Find where the given text appears and provide that cell's center as [X, Y] coordinate. 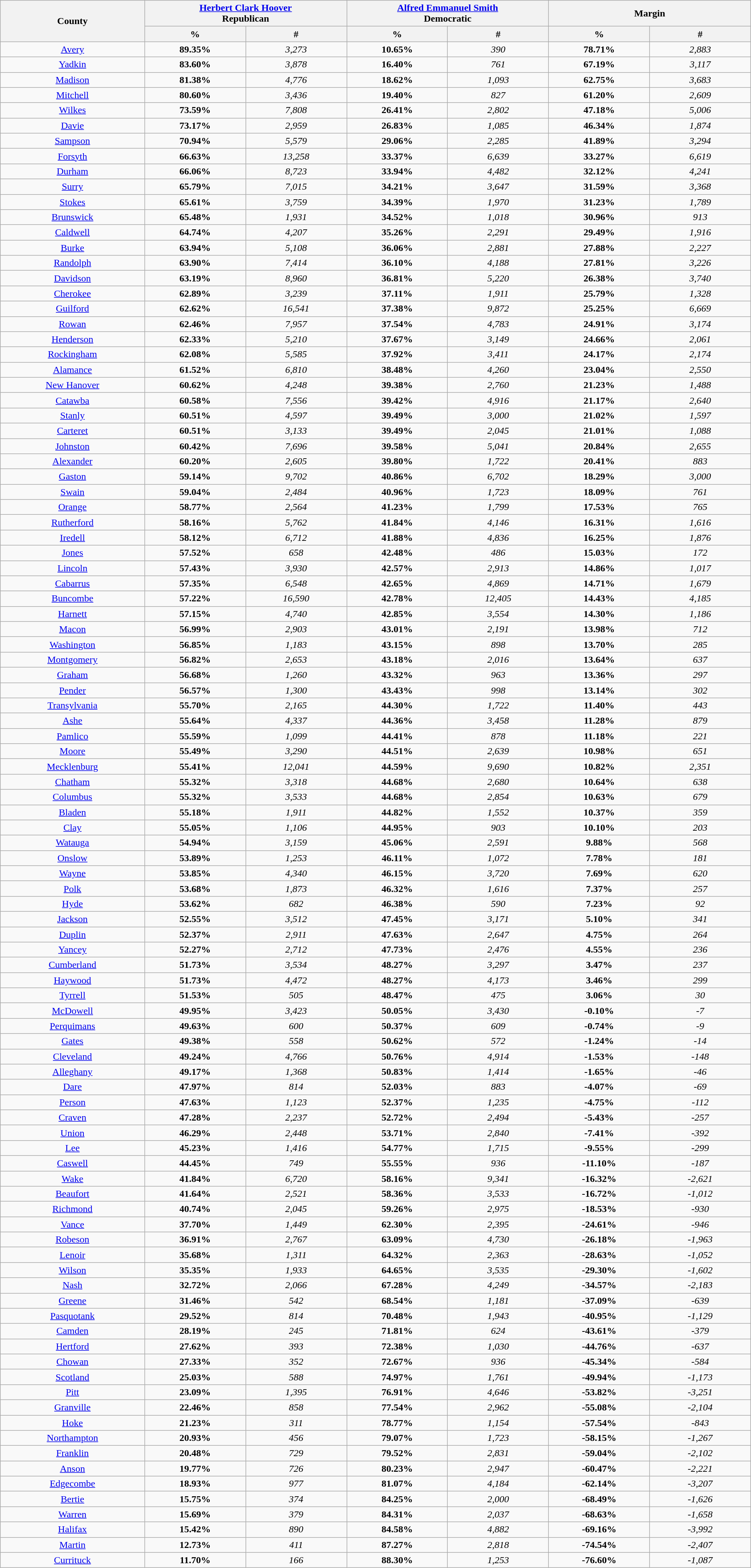
-7.41% [599, 1133]
6,548 [296, 583]
-40.95% [599, 1316]
878 [498, 736]
16,541 [296, 309]
Vance [73, 1224]
-392 [700, 1133]
1,123 [296, 1102]
63.19% [195, 278]
-843 [700, 1423]
60.62% [195, 385]
72.67% [397, 1362]
Franklin [73, 1453]
1,931 [296, 217]
2,591 [498, 843]
4,740 [296, 614]
166 [296, 1560]
998 [498, 690]
245 [296, 1331]
13.14% [599, 690]
Iredell [73, 538]
Warren [73, 1514]
1,449 [296, 1224]
28.19% [195, 1331]
-49.94% [599, 1377]
24.17% [599, 354]
181 [700, 858]
29.52% [195, 1316]
3,534 [296, 965]
7.78% [599, 858]
903 [498, 827]
9,702 [296, 477]
12,405 [498, 599]
46.34% [599, 125]
-379 [700, 1331]
638 [700, 782]
2,227 [700, 248]
3,740 [700, 278]
Gaston [73, 477]
77.54% [397, 1407]
3,512 [296, 919]
-930 [700, 1209]
1,876 [700, 538]
35.68% [195, 1255]
12.73% [195, 1545]
-37.09% [599, 1301]
Alamance [73, 370]
7,696 [296, 446]
65.61% [195, 202]
3,436 [296, 95]
Carteret [73, 431]
14.86% [599, 568]
40.86% [397, 477]
-34.57% [599, 1285]
-187 [700, 1163]
1,311 [296, 1255]
Henderson [73, 339]
Harnett [73, 614]
16.25% [599, 538]
Moore [73, 751]
Perquimans [73, 1026]
84.31% [397, 1514]
-0.10% [599, 1011]
Lincoln [73, 568]
679 [700, 797]
55.59% [195, 736]
45.23% [195, 1148]
Tyrrell [73, 995]
37.70% [195, 1224]
74.97% [397, 1377]
2,605 [296, 461]
2,883 [700, 49]
9,690 [498, 767]
624 [498, 1331]
49.17% [195, 1072]
Greene [73, 1301]
44.59% [397, 767]
2,000 [498, 1499]
60.20% [195, 461]
45.06% [397, 843]
Chatham [73, 782]
Alfred Emmanuel SmithDemocratic [448, 14]
6,669 [700, 309]
Catawba [73, 400]
Pender [73, 690]
-299 [700, 1148]
Haywood [73, 980]
-74.54% [599, 1545]
568 [700, 843]
-1.24% [599, 1041]
-45.34% [599, 1362]
49.38% [195, 1041]
71.81% [397, 1331]
-1,129 [700, 1316]
Clay [73, 827]
33.94% [397, 171]
2,947 [498, 1469]
31.23% [599, 202]
11.40% [599, 706]
765 [700, 507]
30.96% [599, 217]
Gates [73, 1041]
4,248 [296, 385]
4,914 [498, 1056]
25.03% [195, 1377]
13.98% [599, 629]
-62.14% [599, 1484]
37.92% [397, 354]
6,712 [296, 538]
1,414 [498, 1072]
4,207 [296, 233]
2,639 [498, 751]
2,831 [498, 1453]
4,482 [498, 171]
Richmond [73, 1209]
39.38% [397, 385]
Davie [73, 125]
4,882 [498, 1530]
-1.53% [599, 1056]
1,106 [296, 827]
18.09% [599, 492]
3.06% [599, 995]
Hoke [73, 1423]
40.74% [195, 1209]
1,943 [498, 1316]
63.09% [397, 1240]
Brunswick [73, 217]
50.37% [397, 1026]
4,260 [498, 370]
41.88% [397, 538]
2,351 [700, 767]
59.26% [397, 1209]
44.41% [397, 736]
13.64% [599, 660]
Stanly [73, 415]
62.08% [195, 354]
2,191 [498, 629]
43.32% [397, 675]
25.79% [599, 293]
41.89% [599, 141]
37.38% [397, 309]
10.64% [599, 782]
11.28% [599, 721]
Wayne [73, 873]
2,854 [498, 797]
72.38% [397, 1346]
-69.16% [599, 1530]
2,653 [296, 660]
3,226 [700, 263]
10.37% [599, 812]
50.05% [397, 1011]
35.26% [397, 233]
34.52% [397, 217]
Bladen [73, 812]
57.52% [195, 553]
858 [296, 1407]
39.42% [397, 400]
1,916 [700, 233]
3,458 [498, 721]
40.96% [397, 492]
963 [498, 675]
443 [700, 706]
92 [700, 904]
Forsyth [73, 156]
2,484 [296, 492]
Cherokee [73, 293]
37.54% [397, 324]
352 [296, 1362]
24.66% [599, 339]
Dare [73, 1087]
41.23% [397, 507]
53.85% [195, 873]
Wilson [73, 1270]
42.65% [397, 583]
7.69% [599, 873]
7,414 [296, 263]
Ashe [73, 721]
Yadkin [73, 65]
1,416 [296, 1148]
18.93% [195, 1484]
2,476 [498, 950]
56.82% [195, 660]
57.15% [195, 614]
56.57% [195, 690]
Camden [73, 1331]
Columbus [73, 797]
Randolph [73, 263]
7.23% [599, 904]
237 [700, 965]
1,799 [498, 507]
890 [296, 1530]
27.33% [195, 1362]
Chowan [73, 1362]
4,776 [296, 80]
11.70% [195, 1560]
4,646 [498, 1392]
4.55% [599, 950]
1,235 [498, 1102]
-57.54% [599, 1423]
Jones [73, 553]
302 [700, 690]
56.85% [195, 644]
14.30% [599, 614]
Pasquotank [73, 1316]
19.77% [195, 1469]
600 [296, 1026]
57.22% [195, 599]
53.62% [195, 904]
42.78% [397, 599]
33.37% [397, 156]
7,808 [296, 110]
2,395 [498, 1224]
20.48% [195, 1453]
47.28% [195, 1117]
19.40% [397, 95]
Wake [73, 1178]
56.99% [195, 629]
14.43% [599, 599]
44.95% [397, 827]
-68.63% [599, 1514]
35.35% [195, 1270]
52.55% [195, 919]
-1,963 [700, 1240]
-2,183 [700, 1285]
1,181 [498, 1301]
Herbert Clark HooverRepublican [246, 14]
-24.61% [599, 1224]
4,869 [498, 583]
63.90% [195, 263]
637 [700, 660]
505 [296, 995]
749 [296, 1163]
-14 [700, 1041]
2,285 [498, 141]
73.17% [195, 125]
1,488 [700, 385]
-584 [700, 1362]
3,878 [296, 65]
67.28% [397, 1285]
572 [498, 1041]
2,767 [296, 1240]
-3,992 [700, 1530]
7,957 [296, 324]
47.18% [599, 110]
McDowell [73, 1011]
Union [73, 1133]
4,249 [498, 1285]
64.74% [195, 233]
Avery [73, 49]
21.02% [599, 415]
Robeson [73, 1240]
34.21% [397, 186]
4,340 [296, 873]
10.82% [599, 767]
4,337 [296, 721]
55.18% [195, 812]
3,720 [498, 873]
Stokes [73, 202]
-69 [700, 1087]
-1,267 [700, 1438]
80.60% [195, 95]
Graham [73, 675]
54.77% [397, 1148]
43.01% [397, 629]
83.60% [195, 65]
24.91% [599, 324]
-3,251 [700, 1392]
651 [700, 751]
Beaufort [73, 1194]
15.69% [195, 1514]
52.03% [397, 1087]
3,683 [700, 80]
2,494 [498, 1117]
46.29% [195, 1133]
2,165 [296, 706]
65.48% [195, 217]
56.68% [195, 675]
44.51% [397, 751]
Currituck [73, 1560]
16,590 [296, 599]
29.49% [599, 233]
Mitchell [73, 95]
Mecklenburg [73, 767]
-26.18% [599, 1240]
2,037 [498, 1514]
22.46% [195, 1407]
236 [700, 950]
31.59% [599, 186]
-7 [700, 1011]
-58.15% [599, 1438]
3.46% [599, 980]
34.39% [397, 202]
-148 [700, 1056]
4,472 [296, 980]
341 [700, 919]
3,294 [700, 141]
658 [296, 553]
1,873 [296, 888]
55.49% [195, 751]
4,836 [498, 538]
374 [296, 1499]
-44.76% [599, 1346]
1,789 [700, 202]
3,149 [498, 339]
23.04% [599, 370]
3,159 [296, 843]
1,072 [498, 858]
1,597 [700, 415]
89.35% [195, 49]
Rutherford [73, 522]
55.64% [195, 721]
Northampton [73, 1438]
32.12% [599, 171]
203 [700, 827]
299 [700, 980]
486 [498, 553]
4,730 [498, 1240]
49.95% [195, 1011]
Rockingham [73, 354]
2,962 [498, 1407]
15.75% [195, 1499]
Sampson [73, 141]
53.89% [195, 858]
-1,173 [700, 1377]
913 [700, 217]
-3,207 [700, 1484]
78.77% [397, 1423]
221 [700, 736]
4,916 [498, 400]
12,041 [296, 767]
2,066 [296, 1285]
67.19% [599, 65]
26.38% [599, 278]
726 [296, 1469]
46.38% [397, 904]
62.89% [195, 293]
3,174 [700, 324]
3,318 [296, 782]
32.72% [195, 1285]
20.93% [195, 1438]
14.71% [599, 583]
64.65% [397, 1270]
3,554 [498, 614]
57.35% [195, 583]
-2,104 [700, 1407]
88.30% [397, 1560]
10.63% [599, 797]
5,220 [498, 278]
59.04% [195, 492]
16.31% [599, 522]
-1,626 [700, 1499]
50.76% [397, 1056]
1,030 [498, 1346]
46.32% [397, 888]
393 [296, 1346]
9,341 [498, 1178]
6,702 [498, 477]
-637 [700, 1346]
-68.49% [599, 1499]
4,766 [296, 1056]
2,521 [296, 1194]
558 [296, 1041]
3,535 [498, 1270]
37.11% [397, 293]
6,720 [296, 1178]
58.36% [397, 1194]
44.30% [397, 706]
43.18% [397, 660]
4,597 [296, 415]
54.94% [195, 843]
-16.72% [599, 1194]
27.62% [195, 1346]
62.46% [195, 324]
26.41% [397, 110]
2,363 [498, 1255]
51.53% [195, 995]
297 [700, 675]
27.88% [599, 248]
42.48% [397, 553]
70.48% [397, 1316]
New Hanover [73, 385]
Davidson [73, 278]
827 [498, 95]
712 [700, 629]
1,093 [498, 80]
311 [296, 1423]
Martin [73, 1545]
379 [296, 1514]
Durham [73, 171]
48.47% [397, 995]
2,818 [498, 1545]
Granville [73, 1407]
64.32% [397, 1255]
1,368 [296, 1072]
1,395 [296, 1392]
-946 [700, 1224]
10.98% [599, 751]
84.58% [397, 1530]
3,930 [296, 568]
-2,407 [700, 1545]
977 [296, 1484]
1,183 [296, 644]
2,802 [498, 110]
66.06% [195, 171]
Duplin [73, 935]
23.09% [195, 1392]
Lenoir [73, 1255]
13.36% [599, 675]
1,260 [296, 675]
4,185 [700, 599]
20.84% [599, 446]
3,171 [498, 919]
73.59% [195, 110]
2,564 [296, 507]
25.25% [599, 309]
Pamlico [73, 736]
43.43% [397, 690]
36.81% [397, 278]
47.73% [397, 950]
1,715 [498, 1148]
87.27% [397, 1545]
682 [296, 904]
Transylvania [73, 706]
Watauga [73, 843]
55.41% [195, 767]
47.97% [195, 1087]
1,933 [296, 1270]
11.18% [599, 736]
8,960 [296, 278]
-639 [700, 1301]
1,874 [700, 125]
4,783 [498, 324]
-2,621 [700, 1178]
2,174 [700, 354]
46.15% [397, 873]
5,006 [700, 110]
475 [498, 995]
Cleveland [73, 1056]
285 [700, 644]
Caswell [73, 1163]
3,430 [498, 1011]
-257 [700, 1117]
62.33% [195, 339]
18.62% [397, 80]
42.85% [397, 614]
70.94% [195, 141]
620 [700, 873]
62.30% [397, 1224]
2,959 [296, 125]
-53.82% [599, 1392]
Cabarrus [73, 583]
3,117 [700, 65]
-18.53% [599, 1209]
2,760 [498, 385]
36.06% [397, 248]
Onslow [73, 858]
68.54% [397, 1301]
542 [296, 1301]
Halifax [73, 1530]
Swain [73, 492]
13.70% [599, 644]
2,640 [700, 400]
1,017 [700, 568]
Scotland [73, 1377]
43.15% [397, 644]
590 [498, 904]
2,911 [296, 935]
2,903 [296, 629]
Guilford [73, 309]
17.53% [599, 507]
729 [296, 1453]
1,088 [700, 431]
5,762 [296, 522]
6,619 [700, 156]
-59.04% [599, 1453]
3,368 [700, 186]
-1,602 [700, 1270]
5,585 [296, 354]
-46 [700, 1072]
2,975 [498, 1209]
2,881 [498, 248]
3.47% [599, 965]
59.14% [195, 477]
Alexander [73, 461]
58.77% [195, 507]
Buncombe [73, 599]
609 [498, 1026]
3,133 [296, 431]
2,609 [700, 95]
49.24% [195, 1056]
20.41% [599, 461]
Alleghany [73, 1072]
4,173 [498, 980]
411 [296, 1545]
-11.10% [599, 1163]
80.23% [397, 1469]
79.07% [397, 1438]
Burke [73, 248]
390 [498, 49]
2,061 [700, 339]
1,154 [498, 1423]
1,970 [498, 202]
1,186 [700, 614]
588 [296, 1377]
55.55% [397, 1163]
-55.08% [599, 1407]
-1,052 [700, 1255]
Bertie [73, 1499]
1,099 [296, 736]
5,579 [296, 141]
-4.07% [599, 1087]
60.42% [195, 446]
61.20% [599, 95]
-1,012 [700, 1194]
5.10% [599, 919]
7.37% [599, 888]
-1,658 [700, 1514]
30 [700, 995]
Orange [73, 507]
-112 [700, 1102]
4,188 [498, 263]
3,297 [498, 965]
39.80% [397, 461]
Washington [73, 644]
42.57% [397, 568]
52.27% [195, 950]
63.94% [195, 248]
2,840 [498, 1133]
-9 [700, 1026]
5,041 [498, 446]
44.45% [195, 1163]
2,647 [498, 935]
-1.65% [599, 1072]
-2,221 [700, 1469]
1,552 [498, 812]
456 [296, 1438]
-60.47% [599, 1469]
10.65% [397, 49]
4.75% [599, 935]
1,761 [498, 1377]
879 [700, 721]
2,016 [498, 660]
Jackson [73, 919]
46.11% [397, 858]
18.29% [599, 477]
66.63% [195, 156]
359 [700, 812]
3,273 [296, 49]
5,108 [296, 248]
1,679 [700, 583]
7,556 [296, 400]
Craven [73, 1117]
-76.60% [599, 1560]
7,015 [296, 186]
49.63% [195, 1026]
38.48% [397, 370]
29.06% [397, 141]
-9.55% [599, 1148]
264 [700, 935]
55.05% [195, 827]
53.71% [397, 1133]
Madison [73, 80]
79.52% [397, 1453]
2,712 [296, 950]
Edgecombe [73, 1484]
4,184 [498, 1484]
6,639 [498, 156]
47.45% [397, 919]
3,411 [498, 354]
-5.43% [599, 1117]
-28.63% [599, 1255]
3,239 [296, 293]
Person [73, 1102]
52.72% [397, 1117]
4,146 [498, 522]
-0.74% [599, 1026]
257 [700, 888]
33.27% [599, 156]
26.83% [397, 125]
21.01% [599, 431]
62.62% [195, 309]
15.42% [195, 1530]
Macon [73, 629]
898 [498, 644]
13,258 [296, 156]
3,759 [296, 202]
37.67% [397, 339]
-1,087 [700, 1560]
81.07% [397, 1484]
65.79% [195, 186]
3,423 [296, 1011]
60.58% [195, 400]
2,448 [296, 1133]
44.36% [397, 721]
Rowan [73, 324]
Caldwell [73, 233]
2,680 [498, 782]
1,300 [296, 690]
41.64% [195, 1194]
-4.75% [599, 1102]
172 [700, 553]
1,018 [498, 217]
Surry [73, 186]
78.71% [599, 49]
55.70% [195, 706]
Johnston [73, 446]
Hyde [73, 904]
Yancey [73, 950]
61.52% [195, 370]
1,328 [700, 293]
Pitt [73, 1392]
84.25% [397, 1499]
9,872 [498, 309]
2,291 [498, 233]
Margin [650, 14]
16.40% [397, 65]
-2,102 [700, 1453]
Anson [73, 1469]
2,550 [700, 370]
36.10% [397, 263]
Wilkes [73, 110]
2,237 [296, 1117]
10.10% [599, 827]
County [73, 21]
4,241 [700, 171]
15.03% [599, 553]
50.62% [397, 1041]
57.43% [195, 568]
8,723 [296, 171]
-43.61% [599, 1331]
76.91% [397, 1392]
27.81% [599, 263]
81.38% [195, 80]
1,085 [498, 125]
Hertford [73, 1346]
58.12% [195, 538]
5,210 [296, 339]
Lee [73, 1148]
31.46% [195, 1301]
9.88% [599, 843]
Nash [73, 1285]
62.75% [599, 80]
3,290 [296, 751]
Montgomery [73, 660]
-16.32% [599, 1178]
21.17% [599, 400]
3,647 [498, 186]
53.68% [195, 888]
50.83% [397, 1072]
Cumberland [73, 965]
-29.30% [599, 1270]
2,655 [700, 446]
6,810 [296, 370]
2,913 [498, 568]
39.58% [397, 446]
Polk [73, 888]
36.91% [195, 1240]
44.82% [397, 812]
